Determine the (x, y) coordinate at the center of the cell enclosing the given text.  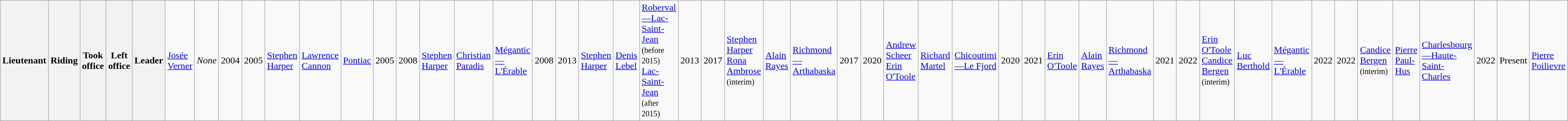
Leader (149, 61)
Lawrence Cannon (320, 61)
Pontiac (357, 61)
Richard Martel (935, 61)
Left office (119, 61)
Roberval—Lac-Saint-Jean (before 2015)Lac-Saint-Jean (after 2015) (659, 61)
Luc Berthold (1253, 61)
Lieutenant (24, 61)
Josée Verner (180, 61)
Riding (64, 61)
2004 (230, 61)
Present (1513, 61)
Erin O'TooleCandice Bergen (interim) (1217, 61)
Took office (93, 61)
Denis Lebel (626, 61)
Erin O'Toole (1062, 61)
None (207, 61)
Stephen HarperRona Ambrose (interim) (744, 61)
Chicoutimi—Le Fjord (975, 61)
Christian Paradis (473, 61)
Andrew ScheerErin O'Toole (901, 61)
Pierre Paul-Hus (1406, 61)
Charlesbourg—Haute-Saint-Charles (1447, 61)
Pierre Poilievre (1548, 61)
Candice Bergen (interim) (1375, 61)
